Scan for the cell matching the given text and deliver its [x, y] coordinate at center. 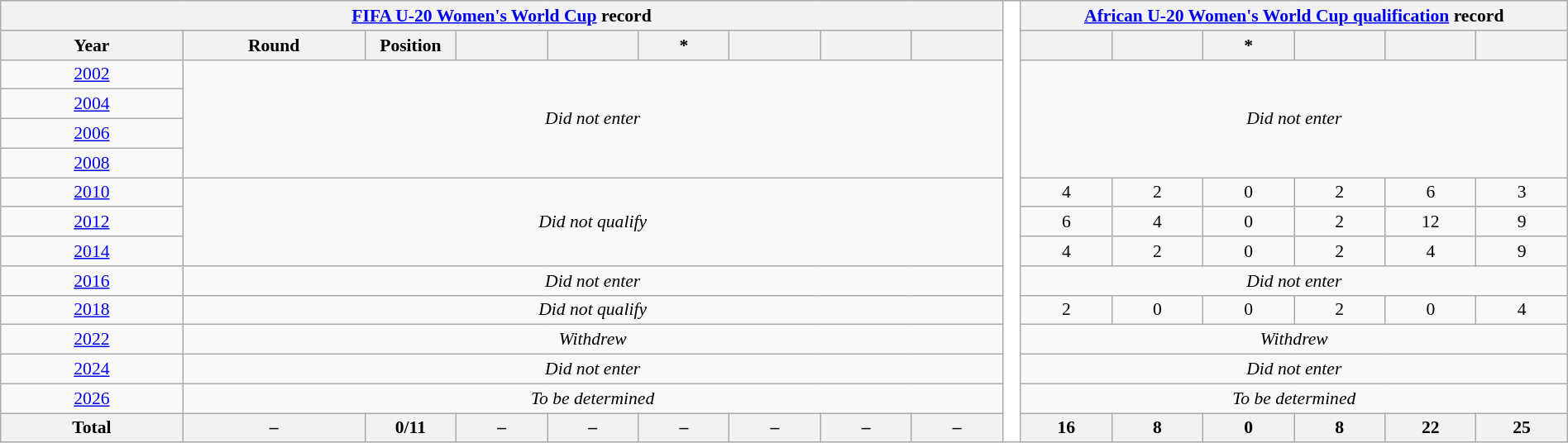
25 [1522, 428]
2016 [92, 281]
Year [92, 45]
Total [92, 428]
African U-20 Women's World Cup qualification record [1293, 16]
22 [1431, 428]
2022 [92, 340]
2008 [92, 163]
2018 [92, 310]
12 [1431, 222]
2006 [92, 134]
FIFA U-20 Women's World Cup record [502, 16]
2002 [92, 74]
16 [1066, 428]
2012 [92, 222]
2004 [92, 104]
2010 [92, 193]
3 [1522, 193]
Position [410, 45]
Round [274, 45]
2014 [92, 251]
2026 [92, 398]
2024 [92, 369]
0/11 [410, 428]
